From the cell containing the given text, extract its center point as [x, y] coordinate. 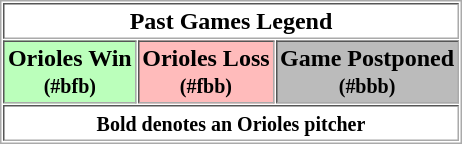
Past Games Legend [230, 21]
Game Postponed (#bbb) [368, 72]
Bold denotes an Orioles pitcher [230, 123]
Orioles Loss (#fbb) [206, 72]
Orioles Win (#bfb) [70, 72]
